Detect which cell encompasses the target text, then output its (X, Y) center coordinate. 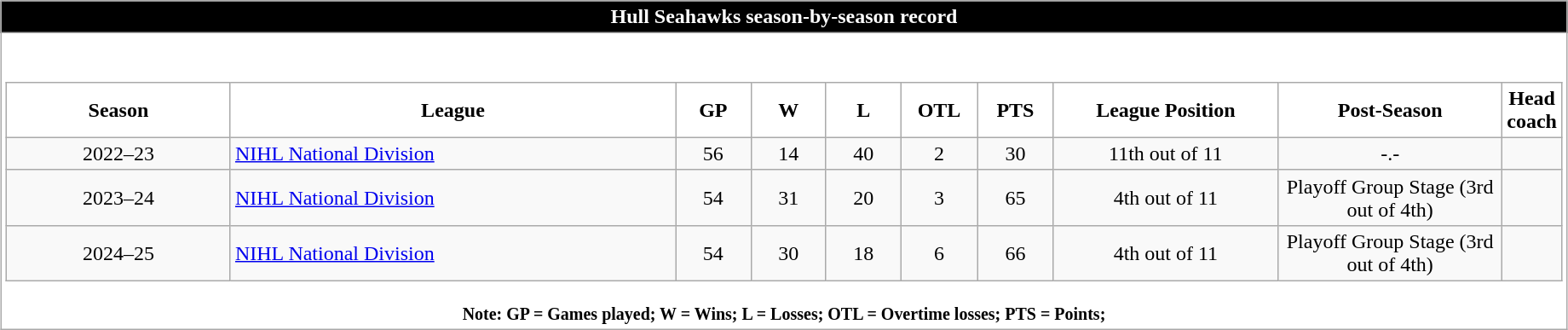
14 (788, 153)
20 (863, 198)
11th out of 11 (1166, 153)
PTS (1016, 109)
40 (863, 153)
18 (863, 252)
Head coach (1532, 109)
Season (118, 109)
League Position (1166, 109)
6 (939, 252)
Hull Seahawks season-by-season record (784, 17)
56 (712, 153)
2023–24 (118, 198)
3 (939, 198)
GP (712, 109)
-.- (1391, 153)
65 (1016, 198)
OTL (939, 109)
2024–25 (118, 252)
2022–23 (118, 153)
66 (1016, 252)
Post-Season (1391, 109)
League (453, 109)
31 (788, 198)
W (788, 109)
2 (939, 153)
L (863, 109)
